For the text-containing cell, return its midpoint in [x, y] coordinate format. 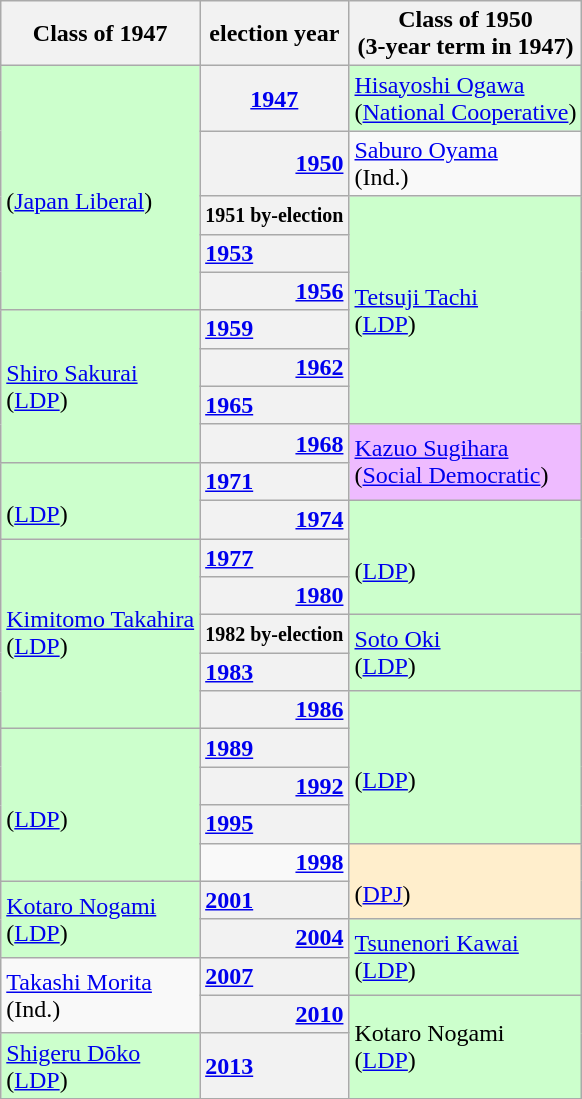
1956 [274, 291]
Hisayoshi Ogawa(National Cooperative) [466, 98]
2007 [274, 976]
1992 [274, 786]
1965 [274, 405]
1986 [274, 710]
Soto Oki(LDP) [466, 653]
Kimitomo Takahira(LDP) [100, 633]
1974 [274, 519]
2001 [274, 900]
Shiro Sakurai(LDP) [100, 386]
(DPJ) [466, 881]
1980 [274, 596]
(Japan Liberal) [100, 188]
Class of 1947 [100, 34]
1953 [274, 253]
1995 [274, 824]
Class of 1950(3-year term in 1947) [466, 34]
2010 [274, 1014]
1947 [274, 98]
1983 [274, 672]
Takashi Morita(Ind.) [100, 995]
Tsunenori Kawai(LDP) [466, 957]
1998 [274, 862]
1968 [274, 443]
1951 by-election [274, 215]
1989 [274, 748]
Saburo Oyama(Ind.) [466, 164]
2013 [274, 1066]
1962 [274, 367]
1959 [274, 329]
Tetsuji Tachi(LDP) [466, 310]
election year [274, 34]
1982 by-election [274, 634]
1950 [274, 164]
Shigeru Dōko(LDP) [100, 1066]
2004 [274, 938]
1977 [274, 557]
Kazuo Sugihara(Social Democratic) [466, 462]
1971 [274, 481]
